Determine the (x, y) coordinate at the center of the cell enclosing the given text.  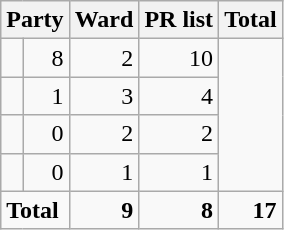
Party (35, 20)
Ward (104, 20)
3 (104, 96)
PR list (179, 20)
17 (251, 210)
9 (104, 210)
4 (179, 96)
10 (179, 58)
